Detect which cell encompasses the target text, then output its (x, y) center coordinate. 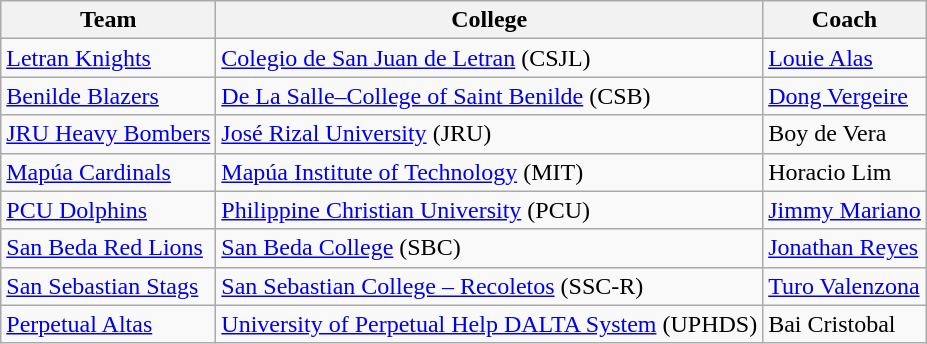
Jimmy Mariano (845, 210)
Dong Vergeire (845, 96)
Turo Valenzona (845, 286)
Letran Knights (108, 58)
JRU Heavy Bombers (108, 134)
San Sebastian College – Recoletos (SSC-R) (490, 286)
Benilde Blazers (108, 96)
Philippine Christian University (PCU) (490, 210)
Team (108, 20)
Coach (845, 20)
PCU Dolphins (108, 210)
Colegio de San Juan de Letran (CSJL) (490, 58)
College (490, 20)
Horacio Lim (845, 172)
José Rizal University (JRU) (490, 134)
University of Perpetual Help DALTA System (UPHDS) (490, 324)
De La Salle–College of Saint Benilde (CSB) (490, 96)
Perpetual Altas (108, 324)
Boy de Vera (845, 134)
Mapúa Cardinals (108, 172)
Louie Alas (845, 58)
San Beda Red Lions (108, 248)
Bai Cristobal (845, 324)
Jonathan Reyes (845, 248)
San Beda College (SBC) (490, 248)
Mapúa Institute of Technology (MIT) (490, 172)
San Sebastian Stags (108, 286)
